Determine the (x, y) coordinate at the center of the cell enclosing the given text.  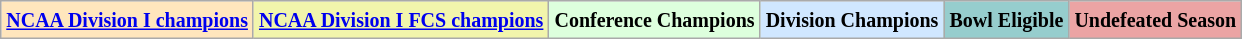
Undefeated Season (1156, 20)
Conference Champions (654, 20)
NCAA Division I FCS champions (400, 20)
NCAA Division I champions (128, 20)
Bowl Eligible (1006, 20)
Division Champions (852, 20)
